Capture the cell that displays the provided text and extract its [X, Y] central coordinate. 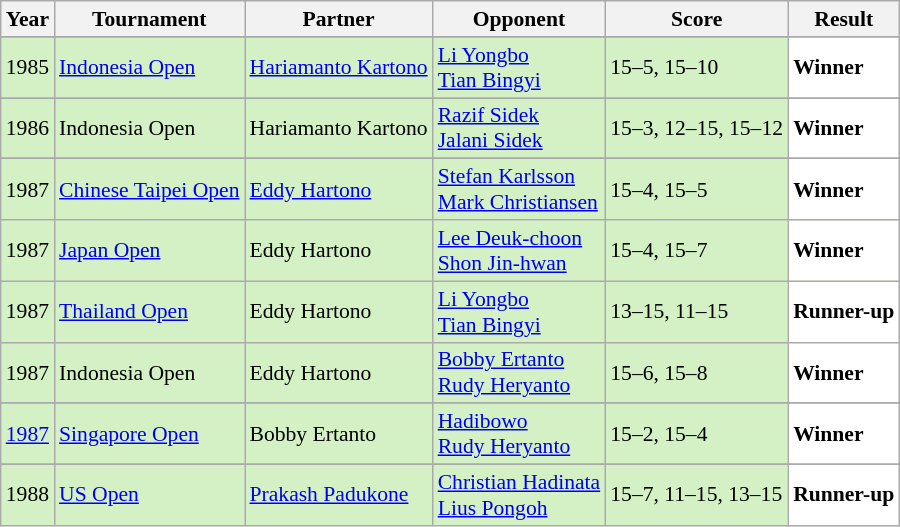
15–3, 12–15, 15–12 [696, 128]
1985 [28, 68]
15–2, 15–4 [696, 434]
15–4, 15–7 [696, 250]
Japan Open [149, 250]
Opponent [520, 19]
Thailand Open [149, 312]
Partner [338, 19]
Bobby Ertanto Rudy Heryanto [520, 372]
Christian Hadinata Lius Pongoh [520, 496]
15–5, 15–10 [696, 68]
Bobby Ertanto [338, 434]
Year [28, 19]
Razif Sidek Jalani Sidek [520, 128]
Result [844, 19]
15–4, 15–5 [696, 190]
Score [696, 19]
Chinese Taipei Open [149, 190]
Singapore Open [149, 434]
15–6, 15–8 [696, 372]
15–7, 11–15, 13–15 [696, 496]
1988 [28, 496]
13–15, 11–15 [696, 312]
Lee Deuk-choon Shon Jin-hwan [520, 250]
Stefan Karlsson Mark Christiansen [520, 190]
US Open [149, 496]
Hadibowo Rudy Heryanto [520, 434]
1986 [28, 128]
Tournament [149, 19]
Prakash Padukone [338, 496]
